Search for the cell housing the specified text and yield its [x, y] center coordinate. 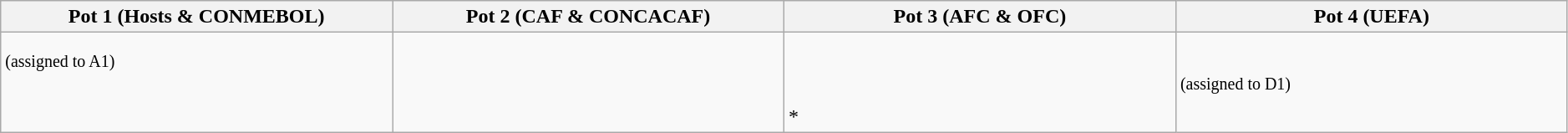
* [979, 82]
Pot 1 (Hosts & CONMEBOL) [197, 17]
(assigned to D1) [1372, 82]
Pot 4 (UEFA) [1372, 17]
(assigned to A1) [197, 82]
Pot 3 (AFC & OFC) [979, 17]
Pot 2 (CAF & CONCACAF) [588, 17]
